Search for the cell housing the specified text and yield its (x, y) center coordinate. 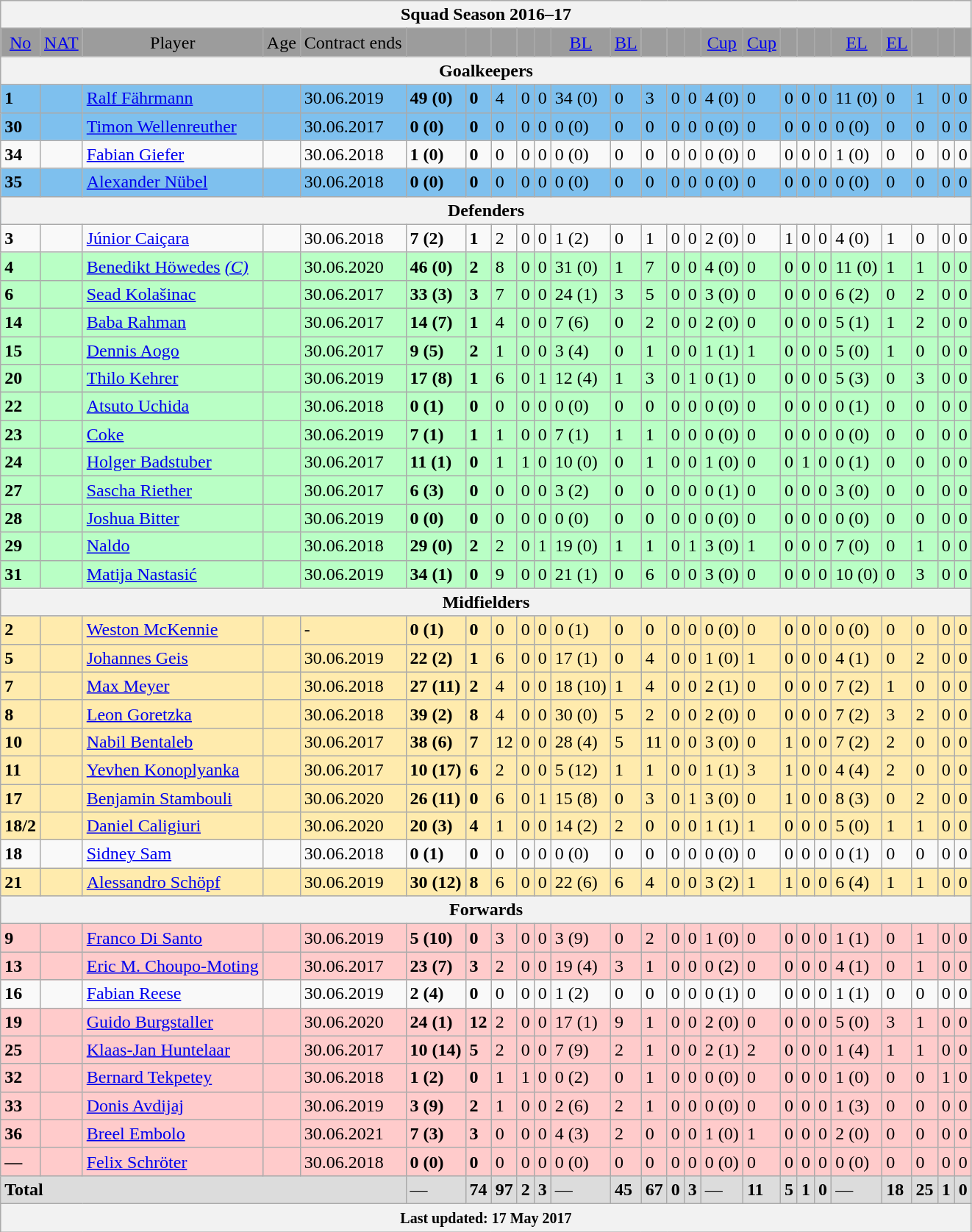
22 (6) (581, 882)
6 (3) (435, 490)
Atsuto Uchida (172, 407)
14 (21, 322)
22 (2) (435, 658)
10 (14) (435, 1050)
19 (4) (581, 966)
6 (2) (857, 294)
Baba Rahman (172, 322)
NAT (61, 43)
Fabian Giefer (172, 154)
2 (6) (581, 1106)
34 (21, 154)
1 (4) (857, 1050)
67 (654, 1189)
Timon Wellenreuther (172, 126)
Weston McKennie (172, 630)
Sascha Riether (172, 490)
23 (21, 434)
Bernard Tekpetey (172, 1078)
21 (1) (581, 574)
- (353, 630)
28 (21, 518)
Age (281, 43)
27 (21, 490)
18/2 (21, 826)
Max Meyer (172, 686)
Yevhen Konoplyanka (172, 770)
1 (3) (857, 1106)
34 (0) (581, 99)
Alexander Nübel (172, 182)
30 (21, 126)
Sead Kolašinac (172, 294)
Benedikt Höwedes (C) (172, 266)
No (21, 43)
10 (21, 742)
20 (3) (435, 826)
Defenders (486, 210)
19 (21, 1022)
15 (21, 351)
Thilo Kehrer (172, 379)
Ralf Fährmann (172, 99)
4 (4) (857, 770)
Goalkeepers (486, 71)
30 (0) (581, 714)
Breel Embolo (172, 1133)
7 (3) (435, 1133)
14 (7) (435, 322)
Last updated: 17 May 2017 (486, 1217)
20 (21, 379)
23 (7) (435, 966)
45 (626, 1189)
33 (3) (435, 294)
7 (0) (857, 546)
Júnior Caiçara (172, 238)
7 (9) (581, 1050)
9 (5) (435, 351)
36 (21, 1133)
Alessandro Schöpf (172, 882)
5 (1) (857, 322)
Forwards (486, 910)
Franco Di Santo (172, 938)
39 (2) (435, 714)
49 (0) (435, 99)
10 (17) (435, 770)
22 (21, 407)
27 (11) (435, 686)
Dennis Aogo (172, 351)
11 (1) (435, 462)
28 (4) (581, 742)
Eric M. Choupo-Moting (172, 966)
19 (0) (581, 546)
12 (4) (581, 379)
17 (21, 798)
2 (4) (435, 994)
Squad Season 2016–17 (486, 15)
6 (4) (857, 882)
26 (11) (435, 798)
Matija Nastasić (172, 574)
33 (21, 1106)
31 (0) (581, 266)
Naldo (172, 546)
46 (0) (435, 266)
30 (12) (435, 882)
Donis Avdijaj (172, 1106)
31 (21, 574)
Daniel Caligiuri (172, 826)
29 (21, 546)
5 (12) (581, 770)
Sidney Sam (172, 854)
24 (21, 462)
Klaas-Jan Huntelaar (172, 1050)
97 (504, 1189)
18 (10) (581, 686)
29 (0) (435, 546)
4 (3) (581, 1133)
32 (21, 1078)
Contract ends (353, 43)
35 (21, 182)
Benjamin Stambouli (172, 798)
7 (6) (581, 322)
8 (3) (857, 798)
13 (21, 966)
Coke (172, 434)
15 (8) (581, 798)
Joshua Bitter (172, 518)
21 (21, 882)
5 (3) (857, 379)
Felix Schröter (172, 1161)
Total (203, 1189)
3 (4) (581, 351)
38 (6) (435, 742)
Midfielders (486, 602)
16 (21, 994)
Fabian Reese (172, 994)
Leon Goretzka (172, 714)
34 (1) (435, 574)
17 (8) (435, 379)
5 (10) (435, 938)
30.06.2021 (353, 1133)
Johannes Geis (172, 658)
Player (172, 43)
Guido Burgstaller (172, 1022)
Holger Badstuber (172, 462)
Nabil Bentaleb (172, 742)
74 (478, 1189)
14 (2) (581, 826)
